Scan for the cell matching the given text and deliver its (x, y) coordinate at center. 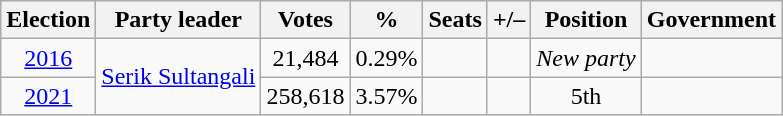
2021 (48, 96)
% (386, 20)
21,484 (306, 58)
Government (711, 20)
Serik Sultangali (178, 77)
0.29% (386, 58)
Position (586, 20)
Votes (306, 20)
258,618 (306, 96)
Election (48, 20)
+/– (508, 20)
New party (586, 58)
2016 (48, 58)
Party leader (178, 20)
5th (586, 96)
Seats (455, 20)
3.57% (386, 96)
